Return the (X, Y) coordinate for the center point of the cell that contains the specified text.  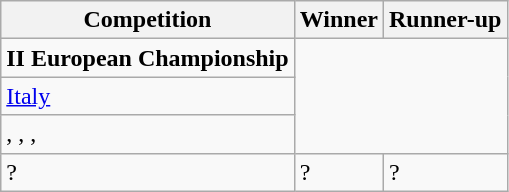
Runner-up (445, 20)
Competition (148, 20)
, , , (148, 134)
Winner (338, 20)
Italy (148, 96)
II European Championship (148, 58)
